Determine the (X, Y) coordinate at the center of the cell enclosing the given text.  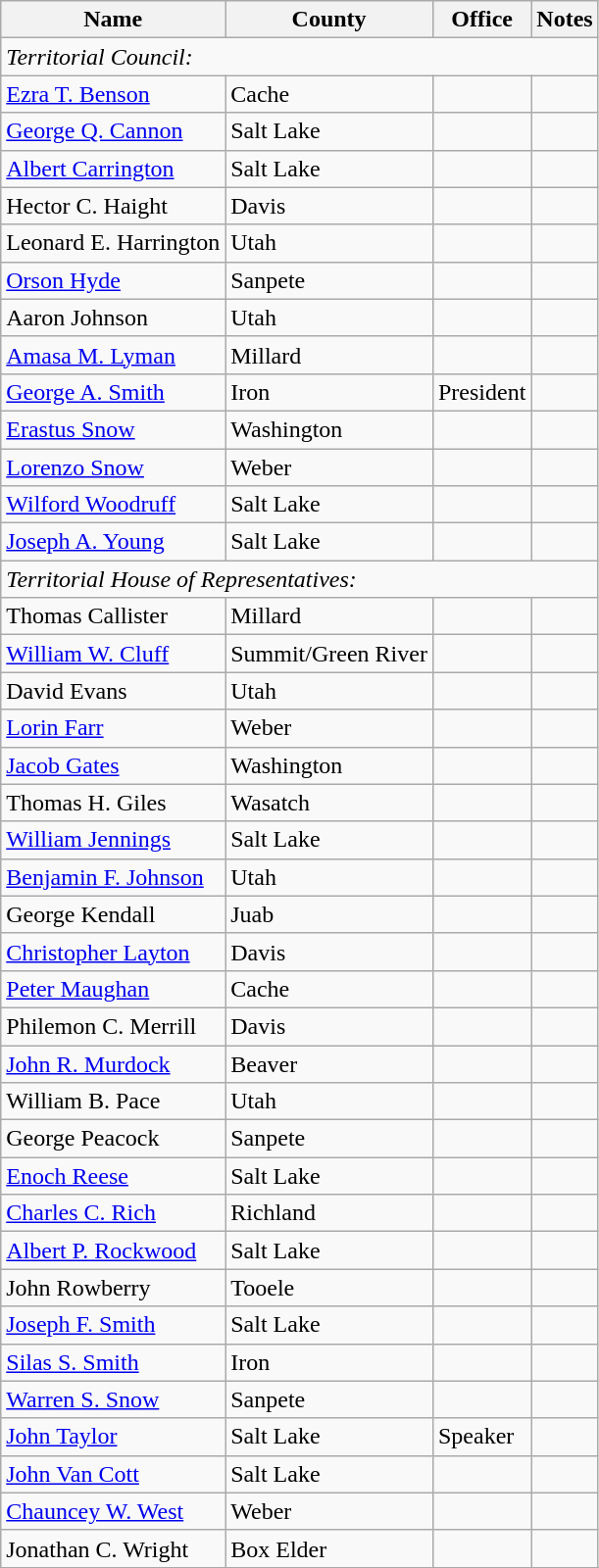
Office (481, 20)
Hector C. Haight (114, 206)
Summit/Green River (329, 654)
Thomas Callister (114, 616)
Chauncey W. West (114, 1511)
County (329, 20)
George Q. Cannon (114, 131)
Jonathan C. Wright (114, 1548)
Name (114, 20)
William Jennings (114, 840)
Notes (565, 20)
Charles C. Rich (114, 1213)
George A. Smith (114, 392)
Territorial Council: (300, 57)
Joseph A. Young (114, 542)
Lorin Farr (114, 728)
John Rowberry (114, 1288)
President (481, 392)
Territorial House of Representatives: (300, 579)
Silas S. Smith (114, 1362)
Albert Carrington (114, 169)
David Evans (114, 691)
Speaker (481, 1437)
George Kendall (114, 914)
William W. Cluff (114, 654)
Richland (329, 1213)
Wasatch (329, 803)
Warren S. Snow (114, 1399)
Jacob Gates (114, 765)
Aaron Johnson (114, 318)
Tooele (329, 1288)
William B. Pace (114, 1102)
Peter Maughan (114, 989)
Leonard E. Harrington (114, 243)
Thomas H. Giles (114, 803)
Box Elder (329, 1548)
Ezra T. Benson (114, 94)
Lorenzo Snow (114, 467)
Enoch Reese (114, 1176)
John R. Murdock (114, 1063)
Christopher Layton (114, 952)
Benjamin F. Johnson (114, 877)
John Van Cott (114, 1474)
Philemon C. Merrill (114, 1026)
Beaver (329, 1063)
Albert P. Rockwood (114, 1250)
Juab (329, 914)
John Taylor (114, 1437)
Amasa M. Lyman (114, 355)
Orson Hyde (114, 280)
Joseph F. Smith (114, 1325)
George Peacock (114, 1139)
Wilford Woodruff (114, 505)
Erastus Snow (114, 429)
